Extract the (X, Y) coordinate from the center of the cell holding the provided text.  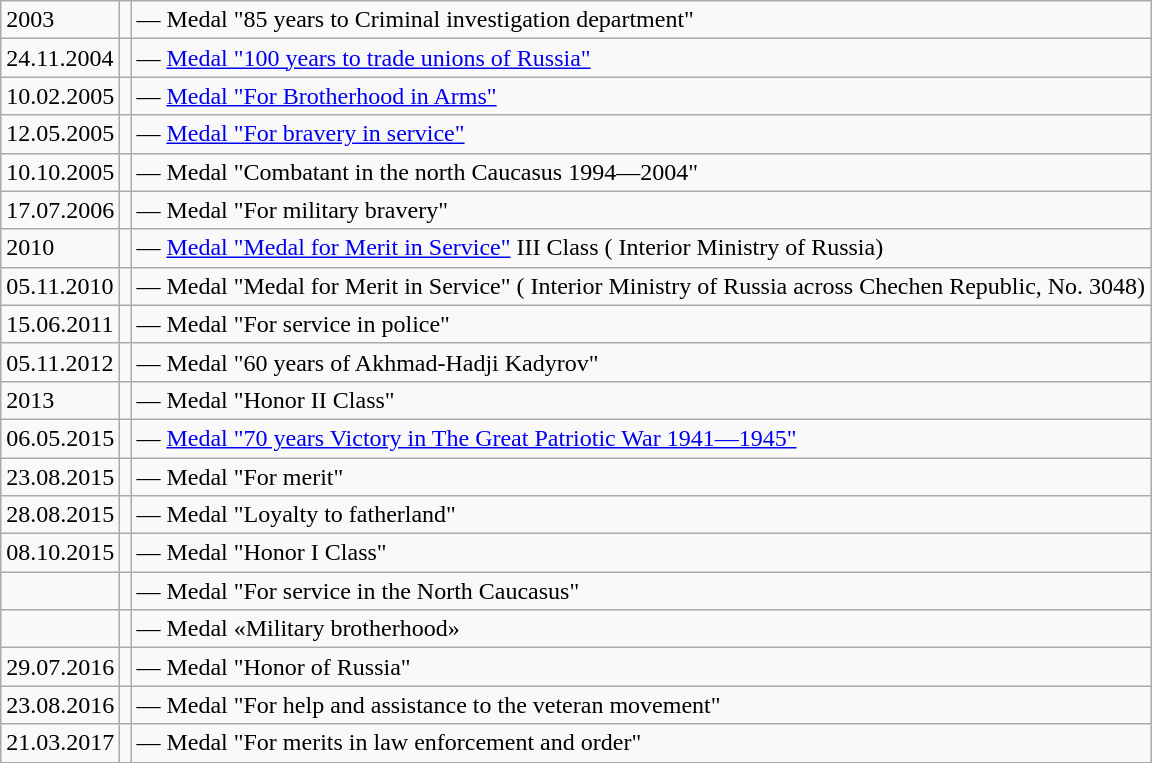
— Medal "60 years of Akhmad-Hadji Kadyrov" (641, 362)
05.11.2012 (60, 362)
— Medal "100 years to trade unions of Russia" (641, 58)
2013 (60, 400)
— Medal "70 years Victory in The Great Patriotic War 1941—1945" (641, 438)
08.10.2015 (60, 553)
— Medal "Combatant in the north Caucasus 1994—2004" (641, 172)
— Medal "For bravery in service" (641, 134)
10.10.2005 (60, 172)
— Medal "For help and assistance to the veteran movement" (641, 705)
06.05.2015 (60, 438)
— Medal "85 years to Criminal investigation department" (641, 20)
— Medal "Loyalty to fatherland" (641, 515)
— Medal "Medal for Merit in Service" III Class ( Interior Ministry of Russia) (641, 248)
21.03.2017 (60, 743)
29.07.2016 (60, 667)
— Medal "For merits in law enforcement and order" (641, 743)
12.05.2005 (60, 134)
23.08.2015 (60, 477)
— Medal "For service in the North Caucasus" (641, 591)
2003 (60, 20)
— Medal "Honor I Class" (641, 553)
— Medal "Honor II Class" (641, 400)
24.11.2004 (60, 58)
— Medal "For Brotherhood in Arms" (641, 96)
— Medal "Honor of Russia" (641, 667)
— Medal "For military bravery" (641, 210)
— Medal "Medal for Merit in Service" ( Interior Ministry of Russia across Chechen Republic, No. 3048) (641, 286)
— Medal "For merit" (641, 477)
10.02.2005 (60, 96)
15.06.2011 (60, 324)
— Medal «Military brotherhood» (641, 629)
23.08.2016 (60, 705)
05.11.2010 (60, 286)
17.07.2006 (60, 210)
— Medal "For service in police" (641, 324)
28.08.2015 (60, 515)
2010 (60, 248)
